Search for the cell housing the specified text and yield its [x, y] center coordinate. 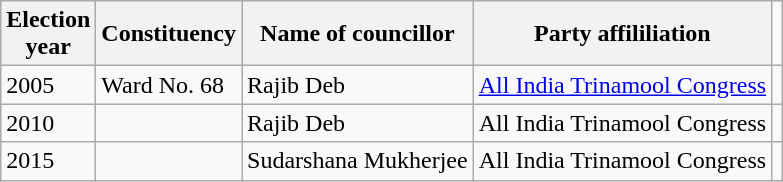
2015 [48, 161]
Election year [48, 34]
Constituency [169, 34]
Name of councillor [358, 34]
Sudarshana Mukherjee [358, 161]
2010 [48, 123]
Party affililiation [622, 34]
2005 [48, 85]
Ward No. 68 [169, 85]
